Output the (X, Y) coordinate of the center of the cell containing the given text.  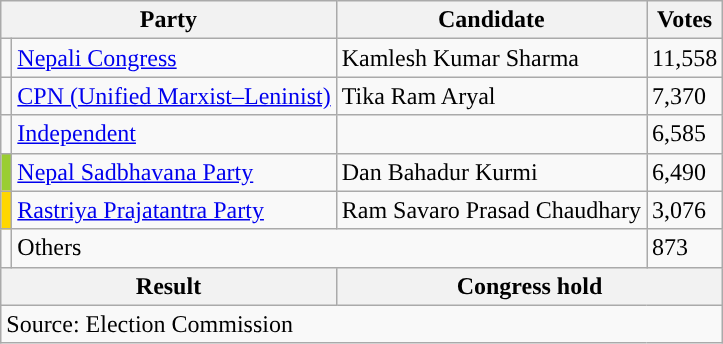
Kamlesh Kumar Sharma (491, 58)
Dan Bahadur Kurmi (491, 172)
Party (168, 20)
6,585 (685, 134)
Candidate (491, 20)
CPN (Unified Marxist–Leninist) (174, 96)
Others (330, 248)
11,558 (685, 58)
Tika Ram Aryal (491, 96)
Ram Savaro Prasad Chaudhary (491, 210)
Votes (685, 20)
Source: Election Commission (362, 324)
3,076 (685, 210)
Nepali Congress (174, 58)
Nepal Sadbhavana Party (174, 172)
Independent (174, 134)
7,370 (685, 96)
Rastriya Prajatantra Party (174, 210)
Congress hold (530, 286)
873 (685, 248)
Result (168, 286)
6,490 (685, 172)
